Identify which cell holds the provided text, then report its [x, y] central coordinate. 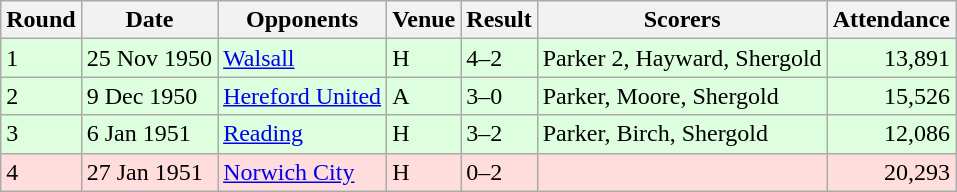
12,086 [891, 134]
15,526 [891, 96]
2 [41, 96]
20,293 [891, 172]
0–2 [499, 172]
Venue [424, 20]
Reading [302, 134]
Attendance [891, 20]
3–2 [499, 134]
Date [149, 20]
9 Dec 1950 [149, 96]
1 [41, 58]
Opponents [302, 20]
Walsall [302, 58]
4 [41, 172]
Parker, Birch, Shergold [682, 134]
A [424, 96]
25 Nov 1950 [149, 58]
4–2 [499, 58]
Scorers [682, 20]
6 Jan 1951 [149, 134]
3 [41, 134]
Parker 2, Hayward, Shergold [682, 58]
Parker, Moore, Shergold [682, 96]
27 Jan 1951 [149, 172]
Norwich City [302, 172]
Result [499, 20]
3–0 [499, 96]
Round [41, 20]
13,891 [891, 58]
Hereford United [302, 96]
